Identify which cell holds the provided text, then report its [x, y] central coordinate. 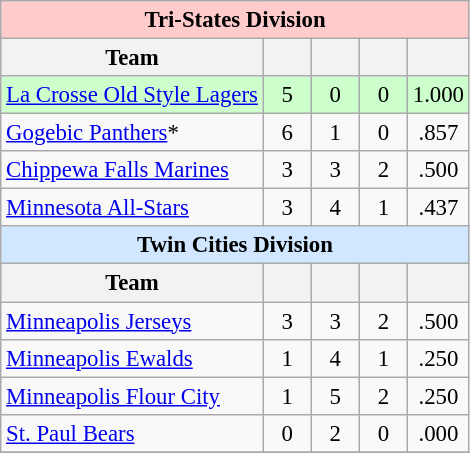
Minneapolis Jerseys [132, 321]
Gogebic Panthers* [132, 133]
.437 [438, 208]
Tri-States Division [236, 20]
La Crosse Old Style Lagers [132, 95]
Minneapolis Ewalds [132, 358]
Twin Cities Division [236, 245]
6 [287, 133]
Minnesota All-Stars [132, 208]
Chippewa Falls Marines [132, 170]
.857 [438, 133]
St. Paul Bears [132, 433]
.000 [438, 433]
Minneapolis Flour City [132, 396]
1.000 [438, 95]
